Detect which cell encompasses the target text, then output its (x, y) center coordinate. 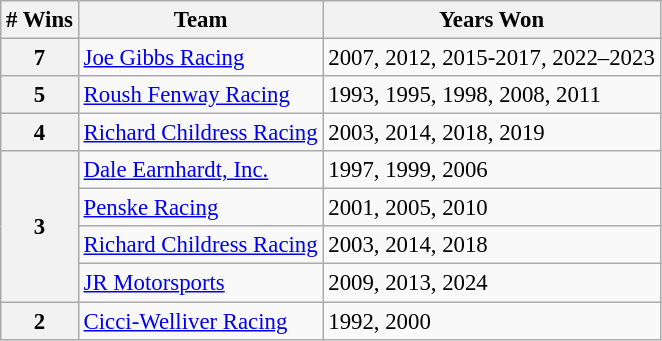
1997, 1999, 2006 (492, 170)
Years Won (492, 20)
2 (40, 321)
1993, 1995, 1998, 2008, 2011 (492, 95)
7 (40, 58)
Cicci-Welliver Racing (200, 321)
Joe Gibbs Racing (200, 58)
2007, 2012, 2015-2017, 2022–2023 (492, 58)
4 (40, 133)
2009, 2013, 2024 (492, 283)
2001, 2005, 2010 (492, 208)
3 (40, 226)
# Wins (40, 20)
Roush Fenway Racing (200, 95)
Team (200, 20)
Penske Racing (200, 208)
2003, 2014, 2018 (492, 245)
Dale Earnhardt, Inc. (200, 170)
2003, 2014, 2018, 2019 (492, 133)
5 (40, 95)
1992, 2000 (492, 321)
JR Motorsports (200, 283)
